Extract the [X, Y] coordinate from the center of the cell holding the provided text.  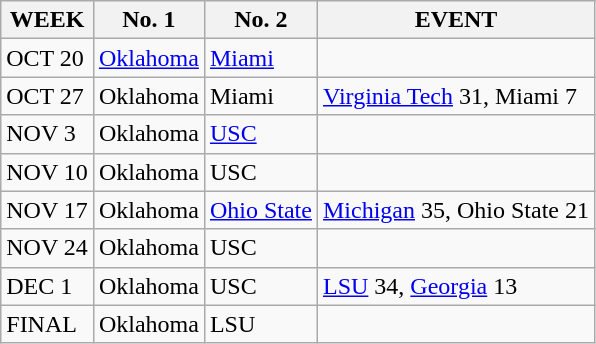
WEEK [48, 20]
DEC 1 [48, 286]
LSU [260, 324]
Ohio State [260, 210]
NOV 3 [48, 134]
NOV 24 [48, 248]
No. 2 [260, 20]
NOV 17 [48, 210]
No. 1 [148, 20]
Michigan 35, Ohio State 21 [456, 210]
OCT 27 [48, 96]
EVENT [456, 20]
Virginia Tech 31, Miami 7 [456, 96]
OCT 20 [48, 58]
LSU 34, Georgia 13 [456, 286]
NOV 10 [48, 172]
FINAL [48, 324]
